Scan for the cell matching the given text and deliver its [x, y] coordinate at center. 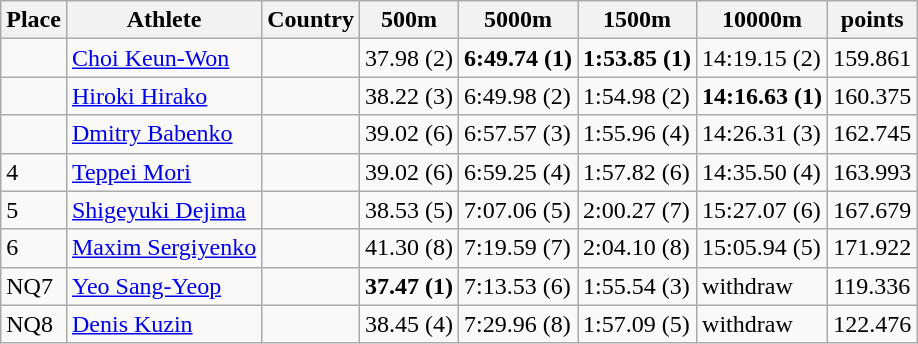
5000m [518, 20]
122.476 [872, 324]
Athlete [164, 20]
14:35.50 (4) [762, 172]
14:16.63 (1) [762, 96]
6:49.98 (2) [518, 96]
15:27.07 (6) [762, 210]
4 [34, 172]
10000m [762, 20]
Denis Kuzin [164, 324]
6:57.57 (3) [518, 134]
Shigeyuki Dejima [164, 210]
167.679 [872, 210]
5 [34, 210]
7:13.53 (6) [518, 286]
38.22 (3) [408, 96]
6 [34, 248]
6:49.74 (1) [518, 58]
2:04.10 (8) [638, 248]
171.922 [872, 248]
Hiroki Hirako [164, 96]
Country [311, 20]
1:53.85 (1) [638, 58]
Yeo Sang-Yeop [164, 286]
Dmitry Babenko [164, 134]
2:00.27 (7) [638, 210]
7:29.96 (8) [518, 324]
1:55.96 (4) [638, 134]
37.47 (1) [408, 286]
160.375 [872, 96]
points [872, 20]
119.336 [872, 286]
NQ7 [34, 286]
162.745 [872, 134]
14:26.31 (3) [762, 134]
7:19.59 (7) [518, 248]
38.53 (5) [408, 210]
1:57.82 (6) [638, 172]
1:54.98 (2) [638, 96]
Teppei Mori [164, 172]
Maxim Sergiyenko [164, 248]
7:07.06 (5) [518, 210]
41.30 (8) [408, 248]
Choi Keun-Won [164, 58]
1:55.54 (3) [638, 286]
6:59.25 (4) [518, 172]
38.45 (4) [408, 324]
15:05.94 (5) [762, 248]
500m [408, 20]
37.98 (2) [408, 58]
159.861 [872, 58]
14:19.15 (2) [762, 58]
NQ8 [34, 324]
1:57.09 (5) [638, 324]
1500m [638, 20]
Place [34, 20]
163.993 [872, 172]
